Locate the cell with the specified text and output its (X, Y) center coordinate. 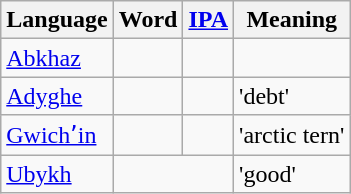
IPA (208, 20)
Adyghe (57, 96)
Meaning (292, 20)
Ubykh (57, 173)
'arctic tern' (292, 135)
'good' (292, 173)
Abkhaz (57, 58)
Word (148, 20)
'debt' (292, 96)
Language (57, 20)
Gwichʼin (57, 135)
